Identify which cell holds the provided text, then report its [X, Y] central coordinate. 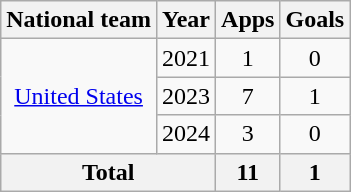
National team [79, 20]
11 [248, 172]
2021 [186, 58]
2024 [186, 134]
2023 [186, 96]
Year [186, 20]
7 [248, 96]
Total [108, 172]
United States [79, 96]
Apps [248, 20]
3 [248, 134]
Goals [315, 20]
